Extract the (X, Y) coordinate from the center of the cell holding the provided text.  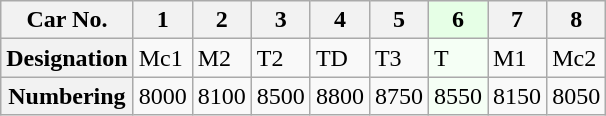
Numbering (67, 96)
T (458, 58)
8100 (222, 96)
8 (576, 20)
Mc2 (576, 58)
2 (222, 20)
4 (340, 20)
Car No. (67, 20)
T2 (280, 58)
6 (458, 20)
7 (518, 20)
8050 (576, 96)
8500 (280, 96)
M2 (222, 58)
1 (162, 20)
8000 (162, 96)
8550 (458, 96)
8750 (398, 96)
Mc1 (162, 58)
T3 (398, 58)
8150 (518, 96)
3 (280, 20)
8800 (340, 96)
TD (340, 58)
Designation (67, 58)
5 (398, 20)
M1 (518, 58)
